Return (x, y) of the center of cell containing provided text 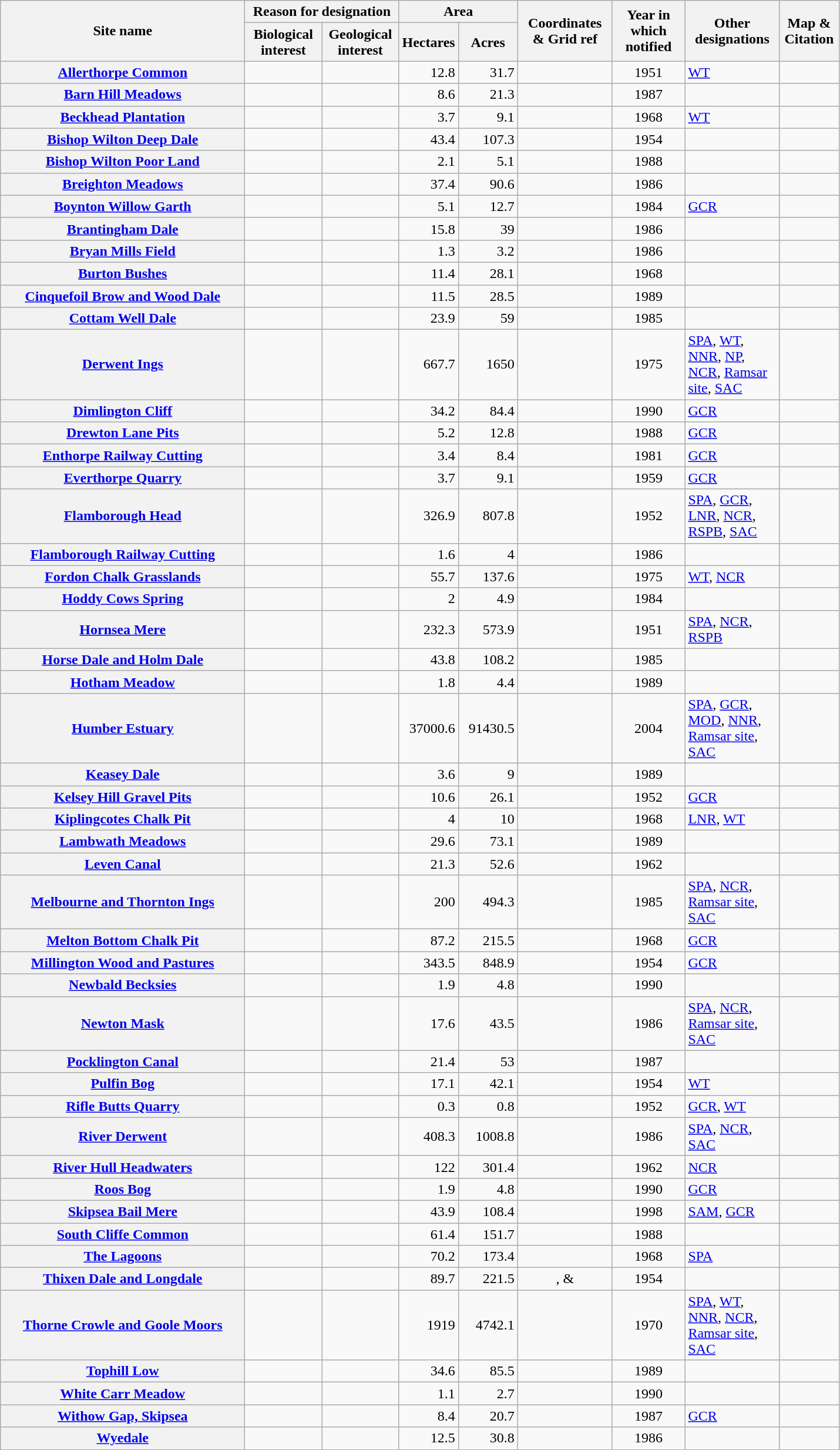
Everthorpe Quarry (123, 478)
Melbourne and Thornton Ings (123, 902)
151.7 (488, 1234)
12.5 (429, 1438)
17.1 (429, 1084)
12.7 (488, 206)
5.2 (429, 433)
Skipsea Bail Mere (123, 1211)
Brantingham Dale (123, 229)
Cottam Well Dale (123, 319)
87.2 (429, 940)
326.9 (429, 516)
89.7 (429, 1279)
1008.8 (488, 1137)
52.6 (488, 864)
23.9 (429, 319)
Hectares (429, 42)
, & (565, 1279)
53 (488, 1061)
1650 (488, 364)
2.7 (488, 1394)
173.4 (488, 1257)
Site name (123, 31)
Geological interest (361, 42)
Newton Mask (123, 1023)
37.4 (429, 184)
3.6 (429, 774)
343.5 (429, 963)
Wyedale (123, 1438)
494.3 (488, 902)
Boynton Willow Garth (123, 206)
28.1 (488, 273)
SPA, WT, NNR, NCR, Ramsar site, SAC (732, 1325)
Melton Bottom Chalk Pit (123, 940)
70.2 (429, 1257)
108.4 (488, 1211)
Flamborough Head (123, 516)
Other designations (732, 31)
Humber Estuary (123, 728)
1959 (649, 478)
221.5 (488, 1279)
River Hull Headwaters (123, 1167)
Rifle Butts Quarry (123, 1106)
200 (429, 902)
Drewton Lane Pits (123, 433)
1.1 (429, 1394)
Allerthorpe Common (123, 72)
Thorne Crowle and Goole Moors (123, 1325)
667.7 (429, 364)
Keasey Dale (123, 774)
SAM, GCR (732, 1211)
GCR, WT (732, 1106)
21.4 (429, 1061)
17.6 (429, 1023)
Roos Bog (123, 1189)
Burton Bushes (123, 273)
29.6 (429, 842)
Dimlington Cliff (123, 411)
Coordinates & Grid ref (565, 31)
137.6 (488, 577)
8.6 (429, 95)
807.8 (488, 516)
Beckhead Plantation (123, 117)
42.1 (488, 1084)
1919 (429, 1325)
Pocklington Canal (123, 1061)
Breighton Meadows (123, 184)
4.4 (488, 682)
Acres (488, 42)
Barn Hill Meadows (123, 95)
South Cliffe Common (123, 1234)
Hoddy Cows Spring (123, 599)
90.6 (488, 184)
SPA, NCR, SAC (732, 1137)
Kiplingcotes Chalk Pit (123, 819)
1981 (649, 456)
301.4 (488, 1167)
232.3 (429, 629)
10.6 (429, 796)
43.9 (429, 1211)
Biological interest (283, 42)
SPA (732, 1257)
84.4 (488, 411)
Kelsey Hill Gravel Pits (123, 796)
Leven Canal (123, 864)
Flamborough Railway Cutting (123, 554)
Hotham Meadow (123, 682)
215.5 (488, 940)
55.7 (429, 577)
Area (458, 12)
Withow Gap, Skipsea (123, 1416)
1.6 (429, 554)
Bishop Wilton Deep Dale (123, 139)
34.2 (429, 411)
122 (429, 1167)
848.9 (488, 963)
0.3 (429, 1106)
2004 (649, 728)
1970 (649, 1325)
573.9 (488, 629)
NCR (732, 1167)
3.2 (488, 251)
26.1 (488, 796)
WT, NCR (732, 577)
Tophill Low (123, 1371)
20.7 (488, 1416)
39 (488, 229)
River Derwent (123, 1137)
SPA, WT, NNR, NP, NCR, Ramsar site, SAC (732, 364)
107.3 (488, 139)
61.4 (429, 1234)
Map & Citation (809, 31)
Bishop Wilton Poor Land (123, 162)
1998 (649, 1211)
Fordon Chalk Grasslands (123, 577)
Lambwath Meadows (123, 842)
Bryan Mills Field (123, 251)
37000.6 (429, 728)
11.5 (429, 296)
2.1 (429, 162)
43.4 (429, 139)
Cinquefoil Brow and Wood Dale (123, 296)
30.8 (488, 1438)
SPA, GCR, LNR, NCR, RSPB, SAC (732, 516)
9 (488, 774)
11.4 (429, 273)
Hornsea Mere (123, 629)
1.8 (429, 682)
1.3 (429, 251)
Derwent Ings (123, 364)
85.5 (488, 1371)
SPA, NCR, RSPB (732, 629)
Newbald Becksies (123, 985)
34.6 (429, 1371)
Millington Wood and Pastures (123, 963)
0.8 (488, 1106)
Pulfin Bog (123, 1084)
31.7 (488, 72)
Year in which notified (649, 31)
3.4 (429, 456)
Horse Dale and Holm Dale (123, 659)
SPA, GCR, MOD, NNR, Ramsar site, SAC (732, 728)
10 (488, 819)
2 (429, 599)
108.2 (488, 659)
59 (488, 319)
4.9 (488, 599)
Enthorpe Railway Cutting (123, 456)
15.8 (429, 229)
91430.5 (488, 728)
4742.1 (488, 1325)
White Carr Meadow (123, 1394)
43.8 (429, 659)
LNR, WT (732, 819)
28.5 (488, 296)
43.5 (488, 1023)
Thixen Dale and Longdale (123, 1279)
73.1 (488, 842)
Reason for designation (322, 12)
408.3 (429, 1137)
The Lagoons (123, 1257)
